Determine the [X, Y] coordinate at the center of the cell enclosing the given text.  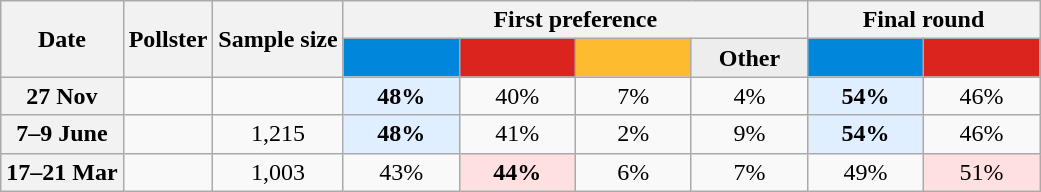
2% [633, 134]
17–21 Mar [62, 172]
43% [401, 172]
6% [633, 172]
51% [982, 172]
4% [749, 96]
9% [749, 134]
First preference [575, 20]
40% [517, 96]
Final round [923, 20]
1,003 [278, 172]
Sample size [278, 39]
1,215 [278, 134]
Date [62, 39]
44% [517, 172]
27 Nov [62, 96]
Pollster [168, 39]
41% [517, 134]
7–9 June [62, 134]
49% [865, 172]
Other [749, 58]
